Locate the cell with the specified text and output its [x, y] center coordinate. 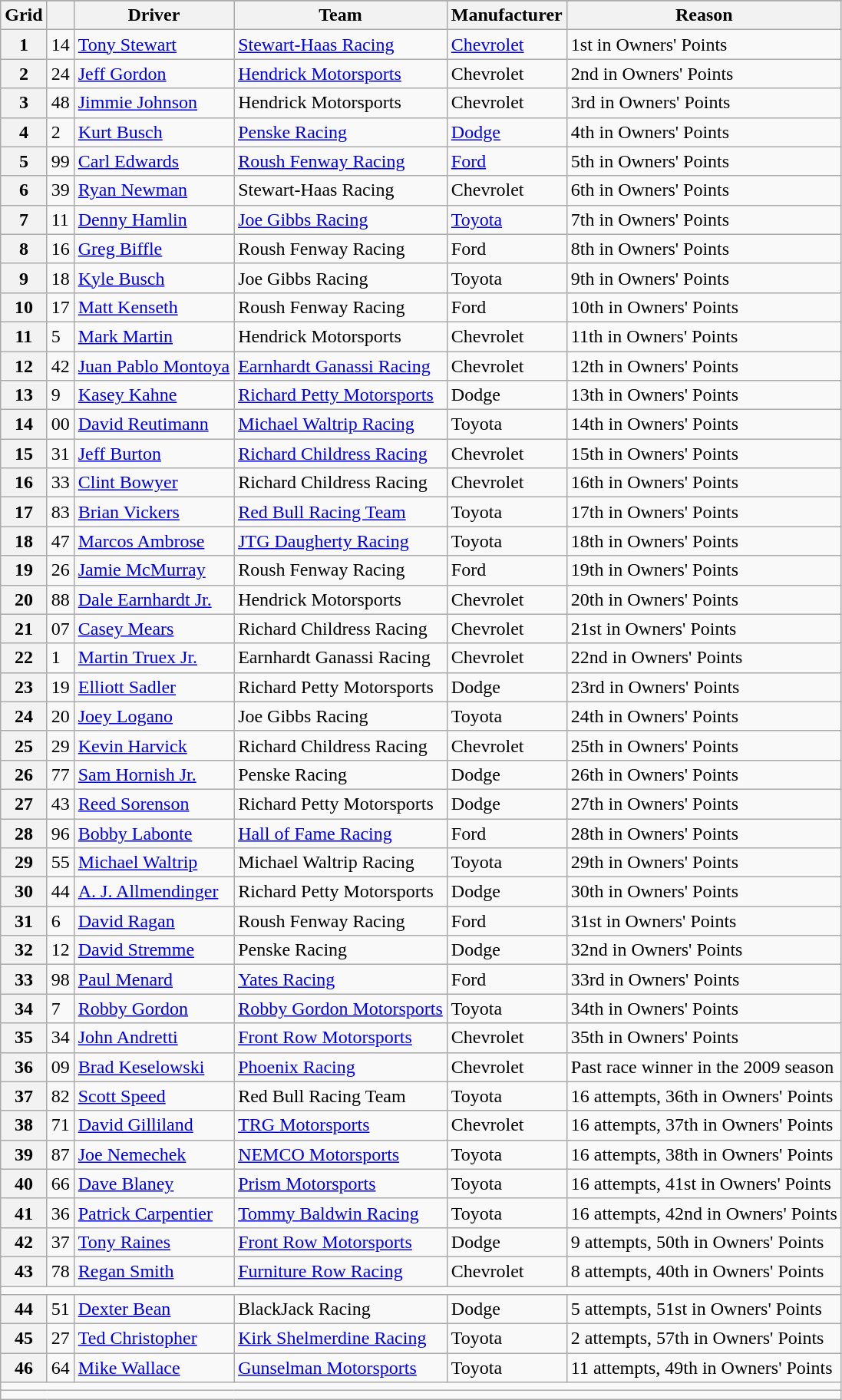
BlackJack Racing [341, 1309]
46 [24, 1368]
4 [24, 132]
11 attempts, 49th in Owners' Points [704, 1368]
Bobby Labonte [154, 833]
David Gilliland [154, 1125]
Jeff Gordon [154, 74]
30 [24, 892]
Patrick Carpentier [154, 1213]
18th in Owners' Points [704, 541]
83 [60, 512]
96 [60, 833]
13th in Owners' Points [704, 395]
Paul Menard [154, 979]
16 attempts, 41st in Owners' Points [704, 1184]
Phoenix Racing [341, 1067]
15th in Owners' Points [704, 454]
16 attempts, 36th in Owners' Points [704, 1096]
Gunselman Motorsports [341, 1368]
Joey Logano [154, 716]
David Stremme [154, 950]
88 [60, 599]
98 [60, 979]
Casey Mears [154, 629]
47 [60, 541]
Dexter Bean [154, 1309]
21st in Owners' Points [704, 629]
30th in Owners' Points [704, 892]
3 [24, 103]
20th in Owners' Points [704, 599]
27th in Owners' Points [704, 804]
Dave Blaney [154, 1184]
11th in Owners' Points [704, 336]
26th in Owners' Points [704, 774]
Mark Martin [154, 336]
Jamie McMurray [154, 570]
34th in Owners' Points [704, 1009]
12th in Owners' Points [704, 366]
87 [60, 1154]
5 attempts, 51st in Owners' Points [704, 1309]
Greg Biffle [154, 249]
33rd in Owners' Points [704, 979]
22 [24, 658]
32nd in Owners' Points [704, 950]
14th in Owners' Points [704, 424]
Kirk Shelmerdine Racing [341, 1339]
5th in Owners' Points [704, 161]
Past race winner in the 2009 season [704, 1067]
23 [24, 687]
Marcos Ambrose [154, 541]
Martin Truex Jr. [154, 658]
Regan Smith [154, 1271]
22nd in Owners' Points [704, 658]
25 [24, 745]
66 [60, 1184]
21 [24, 629]
Jimmie Johnson [154, 103]
9th in Owners' Points [704, 278]
38 [24, 1125]
19th in Owners' Points [704, 570]
Manufacturer [507, 15]
78 [60, 1271]
8 [24, 249]
Robby Gordon Motorsports [341, 1009]
3rd in Owners' Points [704, 103]
Brad Keselowski [154, 1067]
Furniture Row Racing [341, 1271]
Joe Nemechek [154, 1154]
4th in Owners' Points [704, 132]
45 [24, 1339]
Carl Edwards [154, 161]
31st in Owners' Points [704, 921]
Reed Sorenson [154, 804]
Kevin Harvick [154, 745]
Robby Gordon [154, 1009]
41 [24, 1213]
Brian Vickers [154, 512]
Tommy Baldwin Racing [341, 1213]
David Reutimann [154, 424]
29th in Owners' Points [704, 863]
Sam Hornish Jr. [154, 774]
Kyle Busch [154, 278]
TRG Motorsports [341, 1125]
55 [60, 863]
David Ragan [154, 921]
Team [341, 15]
48 [60, 103]
07 [60, 629]
Elliott Sadler [154, 687]
Prism Motorsports [341, 1184]
99 [60, 161]
2 attempts, 57th in Owners' Points [704, 1339]
71 [60, 1125]
13 [24, 395]
7th in Owners' Points [704, 220]
Ryan Newman [154, 190]
Dale Earnhardt Jr. [154, 599]
35 [24, 1038]
Juan Pablo Montoya [154, 366]
25th in Owners' Points [704, 745]
8th in Owners' Points [704, 249]
23rd in Owners' Points [704, 687]
17th in Owners' Points [704, 512]
77 [60, 774]
82 [60, 1096]
51 [60, 1309]
Yates Racing [341, 979]
Reason [704, 15]
JTG Daugherty Racing [341, 541]
Clint Bowyer [154, 483]
10 [24, 307]
Michael Waltrip [154, 863]
6th in Owners' Points [704, 190]
Scott Speed [154, 1096]
09 [60, 1067]
Jeff Burton [154, 454]
NEMCO Motorsports [341, 1154]
Tony Stewart [154, 45]
Kurt Busch [154, 132]
16 attempts, 37th in Owners' Points [704, 1125]
Tony Raines [154, 1242]
Grid [24, 15]
Mike Wallace [154, 1368]
8 attempts, 40th in Owners' Points [704, 1271]
A. J. Allmendinger [154, 892]
28 [24, 833]
10th in Owners' Points [704, 307]
Kasey Kahne [154, 395]
00 [60, 424]
64 [60, 1368]
John Andretti [154, 1038]
Ted Christopher [154, 1339]
40 [24, 1184]
Driver [154, 15]
28th in Owners' Points [704, 833]
1st in Owners' Points [704, 45]
Denny Hamlin [154, 220]
2nd in Owners' Points [704, 74]
32 [24, 950]
24th in Owners' Points [704, 716]
Hall of Fame Racing [341, 833]
16 attempts, 38th in Owners' Points [704, 1154]
35th in Owners' Points [704, 1038]
16 attempts, 42nd in Owners' Points [704, 1213]
Matt Kenseth [154, 307]
15 [24, 454]
9 attempts, 50th in Owners' Points [704, 1242]
16th in Owners' Points [704, 483]
